Return the [X, Y] coordinate for the center point of the cell that contains the specified text.  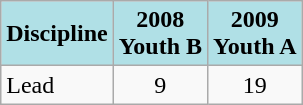
Discipline [57, 34]
Lead [57, 85]
2008Youth B [160, 34]
9 [160, 85]
19 [255, 85]
2009Youth A [255, 34]
